Return (X, Y) of the center of cell containing provided text 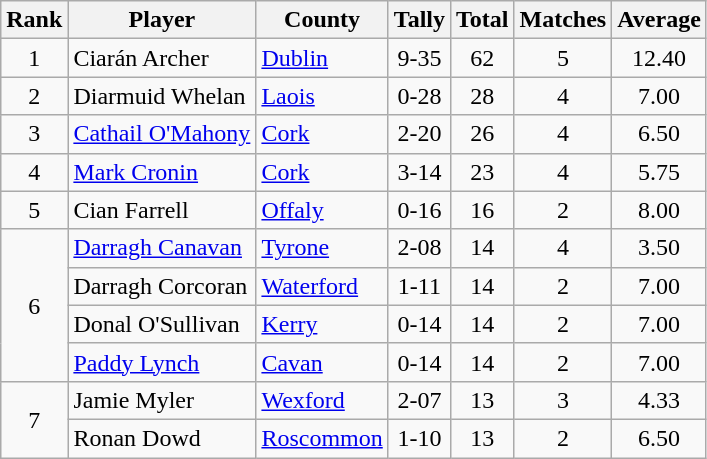
Cian Farrell (162, 210)
Ronan Dowd (162, 438)
Rank (34, 20)
Donal O'Sullivan (162, 324)
12.40 (660, 58)
62 (482, 58)
Paddy Lynch (162, 362)
5.75 (660, 172)
Kerry (322, 324)
Tally (419, 20)
23 (482, 172)
0-16 (419, 210)
Darragh Canavan (162, 248)
Mark Cronin (162, 172)
Ciarán Archer (162, 58)
16 (482, 210)
6 (34, 305)
1 (34, 58)
0-28 (419, 96)
1-11 (419, 286)
1-10 (419, 438)
Cathail O'Mahony (162, 134)
7 (34, 419)
County (322, 20)
3-14 (419, 172)
2-08 (419, 248)
28 (482, 96)
Matches (563, 20)
Darragh Corcoran (162, 286)
8.00 (660, 210)
Cavan (322, 362)
3.50 (660, 248)
2-20 (419, 134)
9-35 (419, 58)
Laois (322, 96)
Average (660, 20)
Player (162, 20)
2-07 (419, 400)
Jamie Myler (162, 400)
Diarmuid Whelan (162, 96)
Offaly (322, 210)
4.33 (660, 400)
Tyrone (322, 248)
Dublin (322, 58)
Waterford (322, 286)
26 (482, 134)
Wexford (322, 400)
Total (482, 20)
Roscommon (322, 438)
